Scan for the cell matching the given text and deliver its [X, Y] coordinate at center. 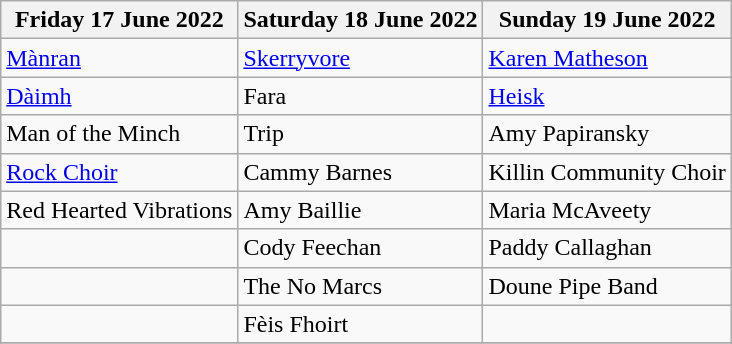
Cody Feechan [360, 248]
Mànran [120, 58]
Cammy Barnes [360, 172]
Amy Baillie [360, 210]
Red Hearted Vibrations [120, 210]
Sunday 19 June 2022 [607, 20]
Killin Community Choir [607, 172]
Paddy Callaghan [607, 248]
The No Marcs [360, 286]
Heisk [607, 96]
Fara [360, 96]
Skerryvore [360, 58]
Trip [360, 134]
Rock Choir [120, 172]
Doune Pipe Band [607, 286]
Saturday 18 June 2022 [360, 20]
Karen Matheson [607, 58]
Amy Papiransky [607, 134]
Man of the Minch [120, 134]
Dàimh [120, 96]
Fèis Fhoirt [360, 324]
Maria McAveety [607, 210]
Friday 17 June 2022 [120, 20]
